Output the [X, Y] coordinate of the center of the cell containing the given text.  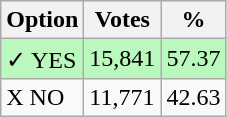
15,841 [122, 59]
Votes [122, 20]
% [194, 20]
57.37 [194, 59]
X NO [42, 97]
Option [42, 20]
✓ YES [42, 59]
42.63 [194, 97]
11,771 [122, 97]
